Capture the cell that displays the provided text and extract its (X, Y) central coordinate. 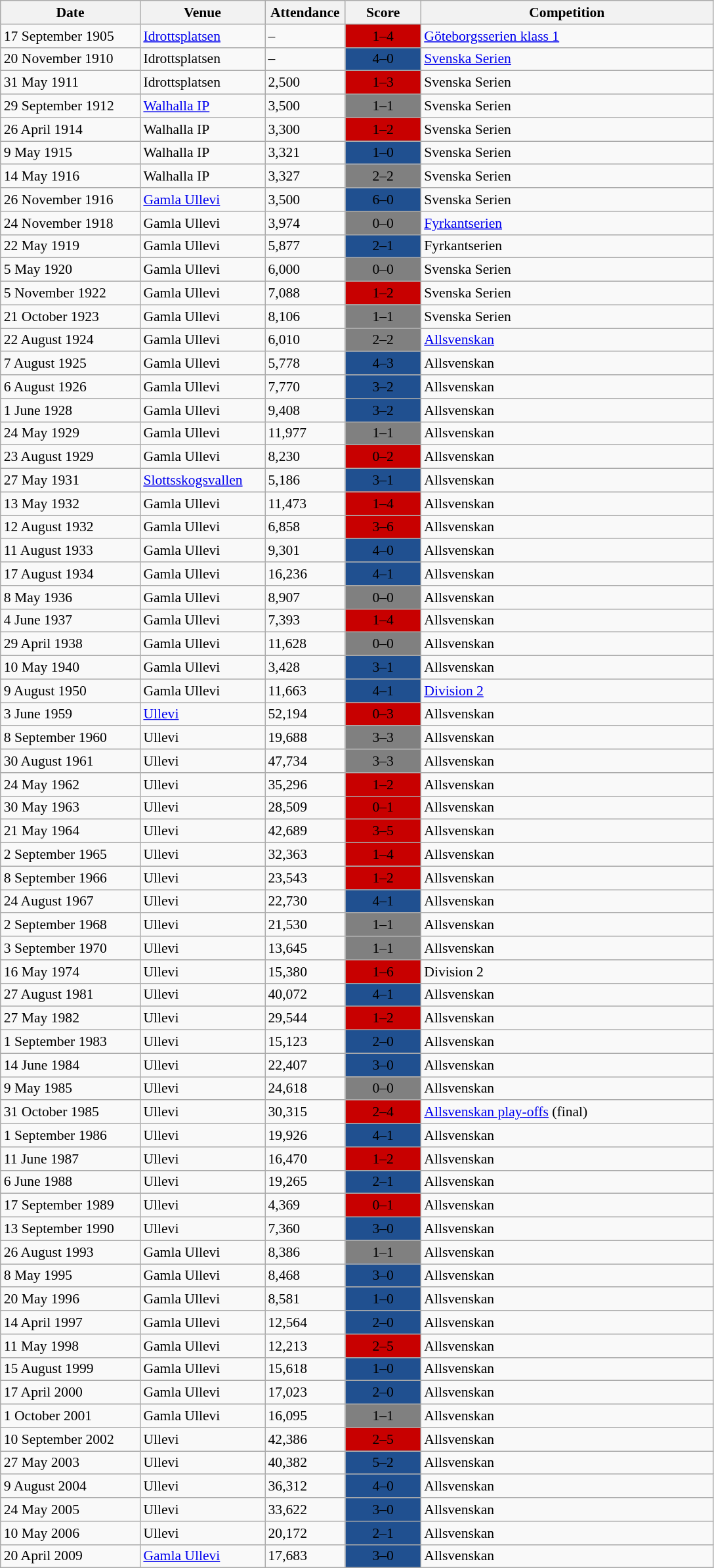
27 May 1931 (71, 481)
17 September 1905 (71, 36)
5 November 1922 (71, 294)
40,072 (306, 995)
20 May 1996 (71, 1299)
26 August 1993 (71, 1252)
30 August 1961 (71, 761)
6,000 (306, 270)
4–3 (383, 364)
10 September 2002 (71, 1439)
24 August 1967 (71, 902)
5,778 (306, 364)
21 May 1964 (71, 831)
1 October 2001 (71, 1416)
30 May 1963 (71, 808)
19,926 (306, 1135)
15,123 (306, 1042)
17,023 (306, 1393)
2 September 1965 (71, 855)
1 June 1928 (71, 410)
2 September 1968 (71, 925)
16,236 (306, 574)
10 May 1940 (71, 668)
7,088 (306, 294)
15,380 (306, 972)
8,581 (306, 1299)
8,106 (306, 316)
Competition (567, 12)
27 August 1981 (71, 995)
5 May 1920 (71, 270)
6 June 1988 (71, 1182)
8,386 (306, 1252)
8,468 (306, 1276)
3,327 (306, 177)
17 April 2000 (71, 1393)
24,618 (306, 1089)
13,645 (306, 948)
15,618 (306, 1369)
30,315 (306, 1112)
9 August 1950 (71, 691)
7,393 (306, 621)
19,688 (306, 738)
24 May 1962 (71, 785)
20,172 (306, 1533)
Allsvenskan play-offs (final) (567, 1112)
8 September 1966 (71, 878)
31 October 1985 (71, 1112)
21 October 1923 (71, 316)
11 August 1933 (71, 551)
12,564 (306, 1322)
17 September 1989 (71, 1206)
6 August 1926 (71, 387)
23,543 (306, 878)
3,300 (306, 129)
31 May 1911 (71, 83)
6–0 (383, 200)
6,858 (306, 527)
8,230 (306, 457)
28,509 (306, 808)
Score (383, 12)
Göteborgsserien klass 1 (567, 36)
10 May 2006 (71, 1533)
8 May 1936 (71, 598)
21,530 (306, 925)
29 September 1912 (71, 106)
32,363 (306, 855)
3,974 (306, 223)
20 November 1910 (71, 59)
1 September 1986 (71, 1135)
2–4 (383, 1112)
26 April 1914 (71, 129)
5–2 (383, 1463)
9,408 (306, 410)
24 May 2005 (71, 1510)
13 September 1990 (71, 1229)
52,194 (306, 714)
17,683 (306, 1556)
Venue (202, 12)
13 May 1932 (71, 504)
8,907 (306, 598)
14 May 1916 (71, 177)
42,689 (306, 831)
4 June 1937 (71, 621)
22,407 (306, 1065)
14 April 1997 (71, 1322)
9 August 2004 (71, 1487)
26 November 1916 (71, 200)
12 August 1932 (71, 527)
33,622 (306, 1510)
6,010 (306, 340)
20 April 2009 (71, 1556)
19,265 (306, 1182)
11,473 (306, 504)
3,321 (306, 153)
1–6 (383, 972)
11,663 (306, 691)
11,628 (306, 644)
7 August 1925 (71, 364)
2,500 (306, 83)
9 May 1985 (71, 1089)
8 May 1995 (71, 1276)
1 September 1983 (71, 1042)
40,382 (306, 1463)
36,312 (306, 1487)
22 August 1924 (71, 340)
Slottsskogsvallen (202, 481)
23 August 1929 (71, 457)
Attendance (306, 12)
35,296 (306, 785)
29 April 1938 (71, 644)
Date (71, 12)
15 August 1999 (71, 1369)
3 June 1959 (71, 714)
9,301 (306, 551)
9 May 1915 (71, 153)
16,095 (306, 1416)
29,544 (306, 1018)
17 August 1934 (71, 574)
3–6 (383, 527)
1–3 (383, 83)
11,977 (306, 433)
11 May 1998 (71, 1346)
0–3 (383, 714)
3,428 (306, 668)
3–5 (383, 831)
27 May 1982 (71, 1018)
7,770 (306, 387)
16 May 1974 (71, 972)
8 September 1960 (71, 738)
0–2 (383, 457)
47,734 (306, 761)
12,213 (306, 1346)
5,877 (306, 246)
7,360 (306, 1229)
14 June 1984 (71, 1065)
16,470 (306, 1159)
42,386 (306, 1439)
3 September 1970 (71, 948)
5,186 (306, 481)
11 June 1987 (71, 1159)
24 May 1929 (71, 433)
22 May 1919 (71, 246)
4,369 (306, 1206)
22,730 (306, 902)
24 November 1918 (71, 223)
27 May 2003 (71, 1463)
